Pinpoint the cell where the given text exists, returning its (X, Y) midpoint coordinate. 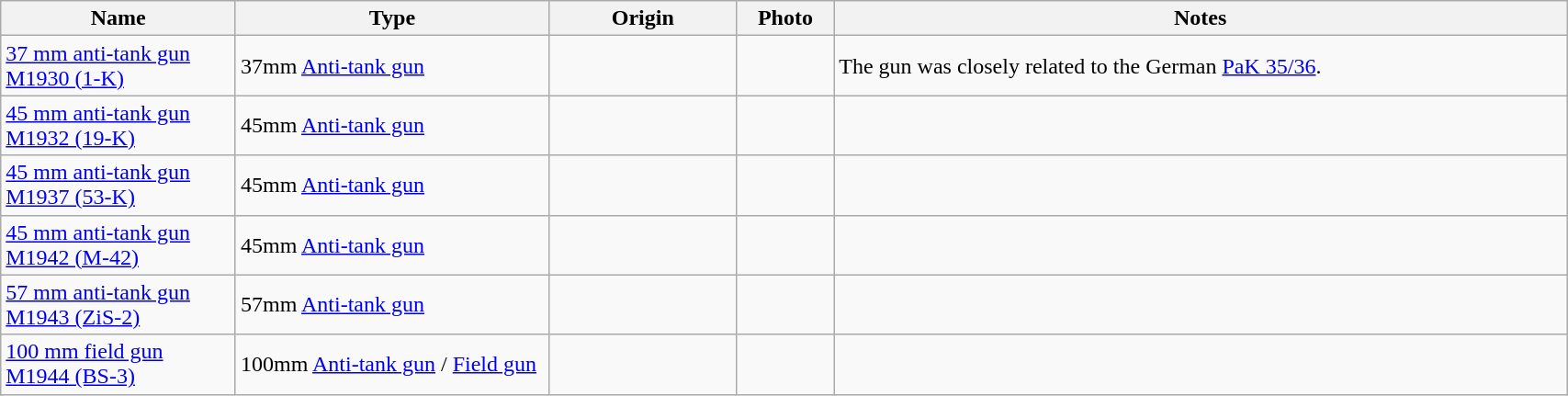
Name (118, 18)
37 mm anti-tank gun M1930 (1-K) (118, 66)
57mm Anti-tank gun (391, 305)
57 mm anti-tank gun M1943 (ZiS-2) (118, 305)
100 mm field gun M1944 (BS-3) (118, 364)
Origin (643, 18)
37mm Anti-tank gun (391, 66)
45 mm anti-tank gun M1937 (53-K) (118, 186)
Notes (1201, 18)
Type (391, 18)
The gun was closely related to the German PaK 35/36. (1201, 66)
Photo (785, 18)
45 mm anti-tank gun M1942 (M-42) (118, 244)
45 mm anti-tank gun M1932 (19-K) (118, 125)
100mm Anti-tank gun / Field gun (391, 364)
